Provide the (X, Y) coordinate of the cell's center where the given text is located.  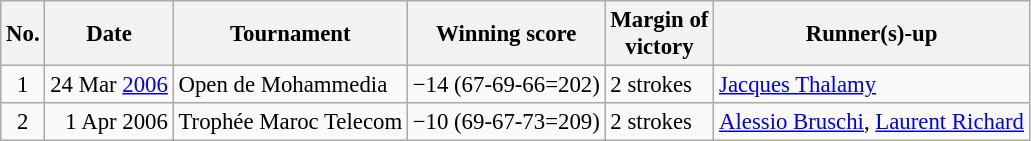
24 Mar 2006 (109, 85)
1 (23, 85)
Winning score (506, 34)
Margin ofvictory (660, 34)
−10 (69-67-73=209) (506, 122)
Alessio Bruschi, Laurent Richard (872, 122)
−14 (67-69-66=202) (506, 85)
Runner(s)-up (872, 34)
Trophée Maroc Telecom (290, 122)
2 (23, 122)
No. (23, 34)
1 Apr 2006 (109, 122)
Open de Mohammedia (290, 85)
Date (109, 34)
Jacques Thalamy (872, 85)
Tournament (290, 34)
